Determine the (x, y) coordinate at the center of the cell enclosing the given text.  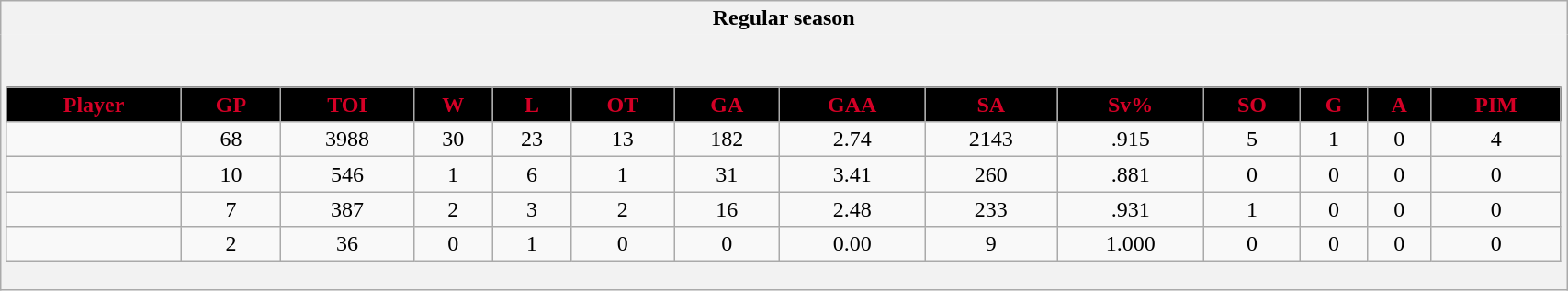
.881 (1130, 174)
3988 (347, 140)
36 (347, 244)
SO (1251, 105)
68 (231, 140)
1.000 (1130, 244)
5 (1251, 140)
W (453, 105)
0.00 (852, 244)
PIM (1495, 105)
TOI (347, 105)
9 (992, 244)
3.41 (852, 174)
Sv% (1130, 105)
SA (992, 105)
G (1334, 105)
4 (1495, 140)
.915 (1130, 140)
Player (94, 105)
23 (532, 140)
31 (728, 174)
6 (532, 174)
7 (231, 209)
10 (231, 174)
GP (231, 105)
OT (623, 105)
13 (623, 140)
GA (728, 105)
A (1398, 105)
182 (728, 140)
2143 (992, 140)
GAA (852, 105)
Regular season (784, 18)
30 (453, 140)
.931 (1130, 209)
2.48 (852, 209)
546 (347, 174)
260 (992, 174)
387 (347, 209)
2.74 (852, 140)
L (532, 105)
233 (992, 209)
16 (728, 209)
3 (532, 209)
